Output the [x, y] coordinate of the center of the cell containing the given text.  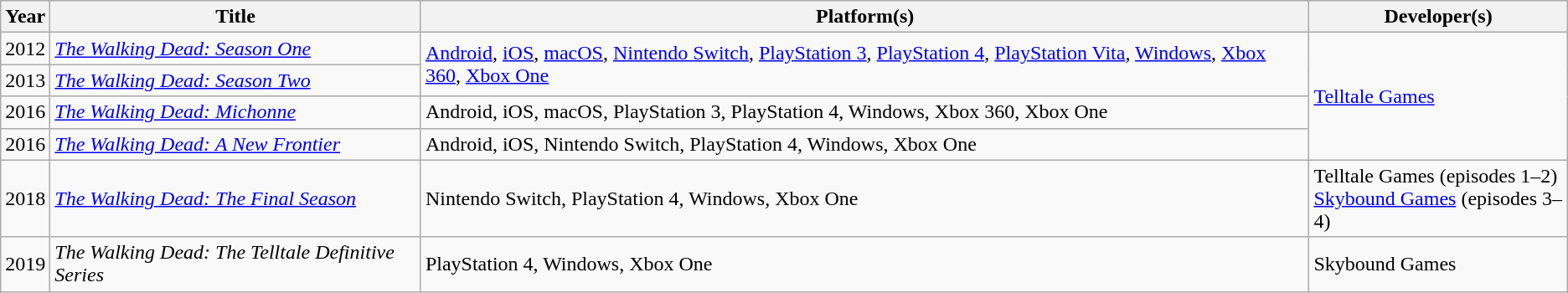
Skybound Games [1438, 265]
The Walking Dead: The Final Season [236, 198]
Android, iOS, Nintendo Switch, PlayStation 4, Windows, Xbox One [864, 144]
Nintendo Switch, PlayStation 4, Windows, Xbox One [864, 198]
The Walking Dead: A New Frontier [236, 144]
2013 [25, 80]
The Walking Dead: Season One [236, 49]
Year [25, 17]
Telltale Games (episodes 1–2)Skybound Games (episodes 3–4) [1438, 198]
Android, iOS, macOS, PlayStation 3, PlayStation 4, Windows, Xbox 360, Xbox One [864, 112]
The Walking Dead: Michonne [236, 112]
PlayStation 4, Windows, Xbox One [864, 265]
Title [236, 17]
Developer(s) [1438, 17]
The Walking Dead: The Telltale Definitive Series [236, 265]
Platform(s) [864, 17]
2012 [25, 49]
2019 [25, 265]
Android, iOS, macOS, Nintendo Switch, PlayStation 3, PlayStation 4, PlayStation Vita, Windows, Xbox 360, Xbox One [864, 64]
Telltale Games [1438, 96]
The Walking Dead: Season Two [236, 80]
2018 [25, 198]
